For the text-containing cell, return its midpoint in [x, y] coordinate format. 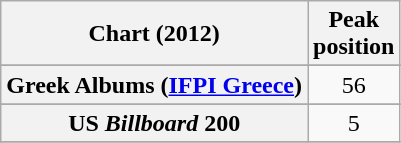
56 [354, 85]
Chart (2012) [154, 34]
Greek Albums (IFPI Greece) [154, 85]
US Billboard 200 [154, 123]
5 [354, 123]
Peakposition [354, 34]
